Scan for the cell matching the given text and deliver its [x, y] coordinate at center. 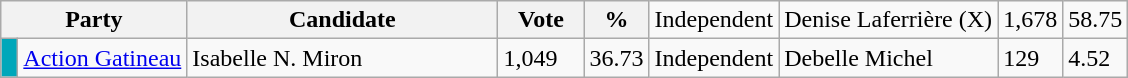
58.75 [1096, 20]
36.73 [616, 58]
4.52 [1096, 58]
Party [94, 20]
1,049 [541, 58]
Debelle Michel [888, 58]
% [616, 20]
Denise Laferrière (X) [888, 20]
129 [1030, 58]
1,678 [1030, 20]
Candidate [342, 20]
Action Gatineau [102, 58]
Isabelle N. Miron [342, 58]
Vote [541, 20]
